Return (X, Y) of the center of cell containing provided text 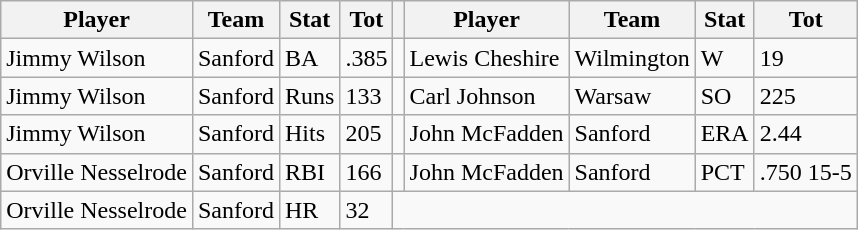
.385 (366, 58)
Lewis Cheshire (486, 58)
133 (366, 96)
W (724, 58)
19 (806, 58)
205 (366, 134)
.750 15-5 (806, 172)
HR (309, 210)
ERA (724, 134)
Warsaw (632, 96)
Runs (309, 96)
Wilmington (632, 58)
32 (366, 210)
225 (806, 96)
2.44 (806, 134)
PCT (724, 172)
166 (366, 172)
Hits (309, 134)
BA (309, 58)
SO (724, 96)
Carl Johnson (486, 96)
RBI (309, 172)
